For the text-containing cell, return its midpoint in [X, Y] coordinate format. 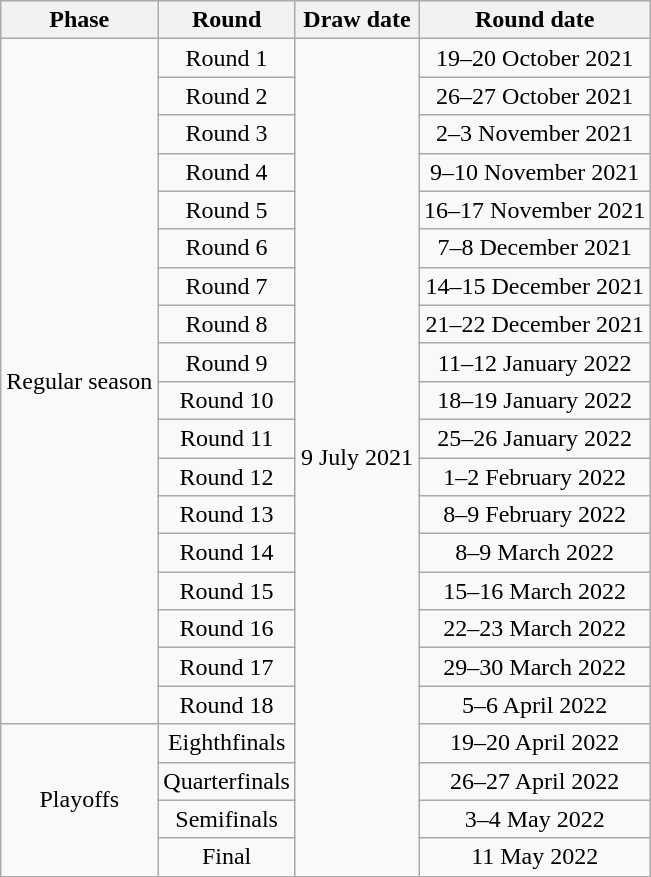
Round 16 [227, 629]
9 July 2021 [356, 458]
19–20 April 2022 [535, 743]
Quarterfinals [227, 781]
14–15 December 2021 [535, 286]
Round 10 [227, 400]
22–23 March 2022 [535, 629]
3–4 May 2022 [535, 819]
26–27 October 2021 [535, 96]
26–27 April 2022 [535, 781]
16–17 November 2021 [535, 210]
Round 17 [227, 667]
8–9 February 2022 [535, 515]
Round date [535, 20]
Round 7 [227, 286]
Round 4 [227, 172]
Semifinals [227, 819]
Regular season [80, 382]
Round 9 [227, 362]
Draw date [356, 20]
9–10 November 2021 [535, 172]
Round 2 [227, 96]
19–20 October 2021 [535, 58]
21–22 December 2021 [535, 324]
1–2 February 2022 [535, 477]
5–6 April 2022 [535, 705]
Round 15 [227, 591]
Round 14 [227, 553]
Round 12 [227, 477]
Playoffs [80, 800]
11–12 January 2022 [535, 362]
Round 11 [227, 438]
11 May 2022 [535, 857]
Round 6 [227, 248]
7–8 December 2021 [535, 248]
Round 18 [227, 705]
Phase [80, 20]
Round 13 [227, 515]
Round 5 [227, 210]
8–9 March 2022 [535, 553]
2–3 November 2021 [535, 134]
Round [227, 20]
15–16 March 2022 [535, 591]
Round 1 [227, 58]
25–26 January 2022 [535, 438]
18–19 January 2022 [535, 400]
Round 8 [227, 324]
Final [227, 857]
Round 3 [227, 134]
29–30 March 2022 [535, 667]
Eighthfinals [227, 743]
